Detect which cell encompasses the target text, then output its [x, y] center coordinate. 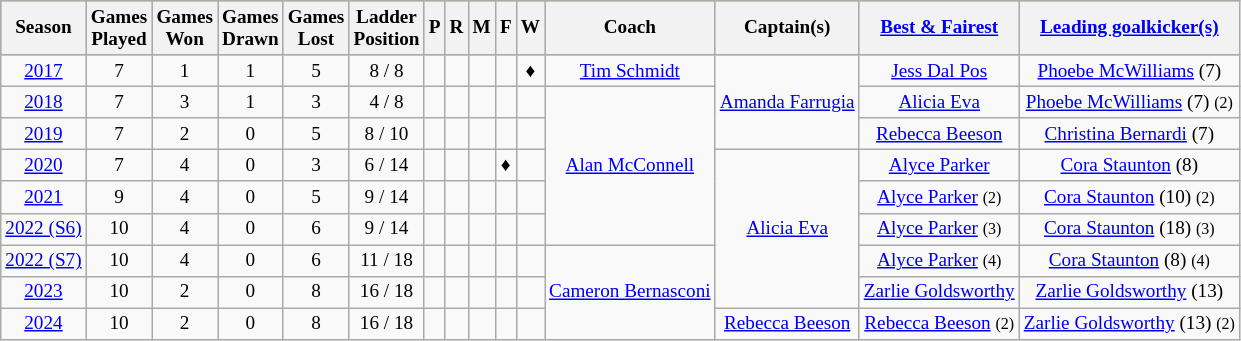
2018 [44, 102]
Alyce Parker [939, 166]
Alyce Parker (2) [939, 197]
M [482, 28]
Coach [630, 28]
Alyce Parker (4) [939, 261]
2021 [44, 197]
2022 (S7) [44, 261]
GamesPlayed [119, 28]
GamesDrawn [251, 28]
Phoebe McWilliams (7) (2) [1129, 102]
8 / 8 [386, 71]
Zarlie Goldsworthy [939, 292]
Cora Staunton (18) (3) [1129, 229]
2023 [44, 292]
2017 [44, 71]
11 / 18 [386, 261]
Cora Staunton (10) (2) [1129, 197]
8 / 10 [386, 134]
Cora Staunton (8) [1129, 166]
Zarlie Goldsworthy (13) [1129, 292]
W [530, 28]
P [434, 28]
Amanda Farrugia [787, 102]
Rebecca Beeson (2) [939, 324]
2024 [44, 324]
Zarlie Goldsworthy (13) (2) [1129, 324]
2020 [44, 166]
4 / 8 [386, 102]
Alyce Parker (3) [939, 229]
GamesLost [316, 28]
F [506, 28]
2022 (S6) [44, 229]
LadderPosition [386, 28]
9 [119, 197]
R [456, 28]
6 / 14 [386, 166]
Tim Schmidt [630, 71]
Cameron Bernasconi [630, 292]
2019 [44, 134]
Jess Dal Pos [939, 71]
Captain(s) [787, 28]
Season [44, 28]
Phoebe McWilliams (7) [1129, 71]
GamesWon [185, 28]
Best & Fairest [939, 28]
Cora Staunton (8) (4) [1129, 261]
Alan McConnell [630, 165]
Christina Bernardi (7) [1129, 134]
Leading goalkicker(s) [1129, 28]
